Provide the (x, y) coordinate of the cell's center where the given text is located.  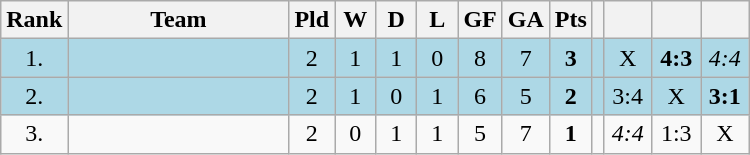
2. (34, 96)
3:4 (628, 96)
Pts (570, 20)
Rank (34, 20)
3. (34, 134)
Pld (312, 20)
1:3 (676, 134)
8 (480, 58)
1. (34, 58)
L (438, 20)
GA (526, 20)
D (396, 20)
3 (570, 58)
4:3 (676, 58)
3:1 (726, 96)
6 (480, 96)
Team (178, 20)
W (356, 20)
GF (480, 20)
